Provide the (x, y) coordinate of the cell's center where the given text is located.  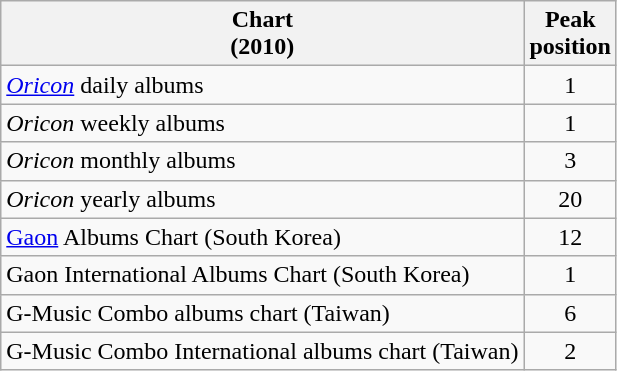
Chart(2010) (262, 34)
2 (570, 351)
Oricon yearly albums (262, 199)
12 (570, 237)
G-Music Combo International albums chart (Taiwan) (262, 351)
Oricon monthly albums (262, 161)
G-Music Combo albums chart (Taiwan) (262, 313)
Peakposition (570, 34)
Oricon daily albums (262, 85)
Oricon weekly albums (262, 123)
Gaon Albums Chart (South Korea) (262, 237)
Gaon International Albums Chart (South Korea) (262, 275)
3 (570, 161)
20 (570, 199)
6 (570, 313)
